Locate the cell with the specified text and output its (x, y) center coordinate. 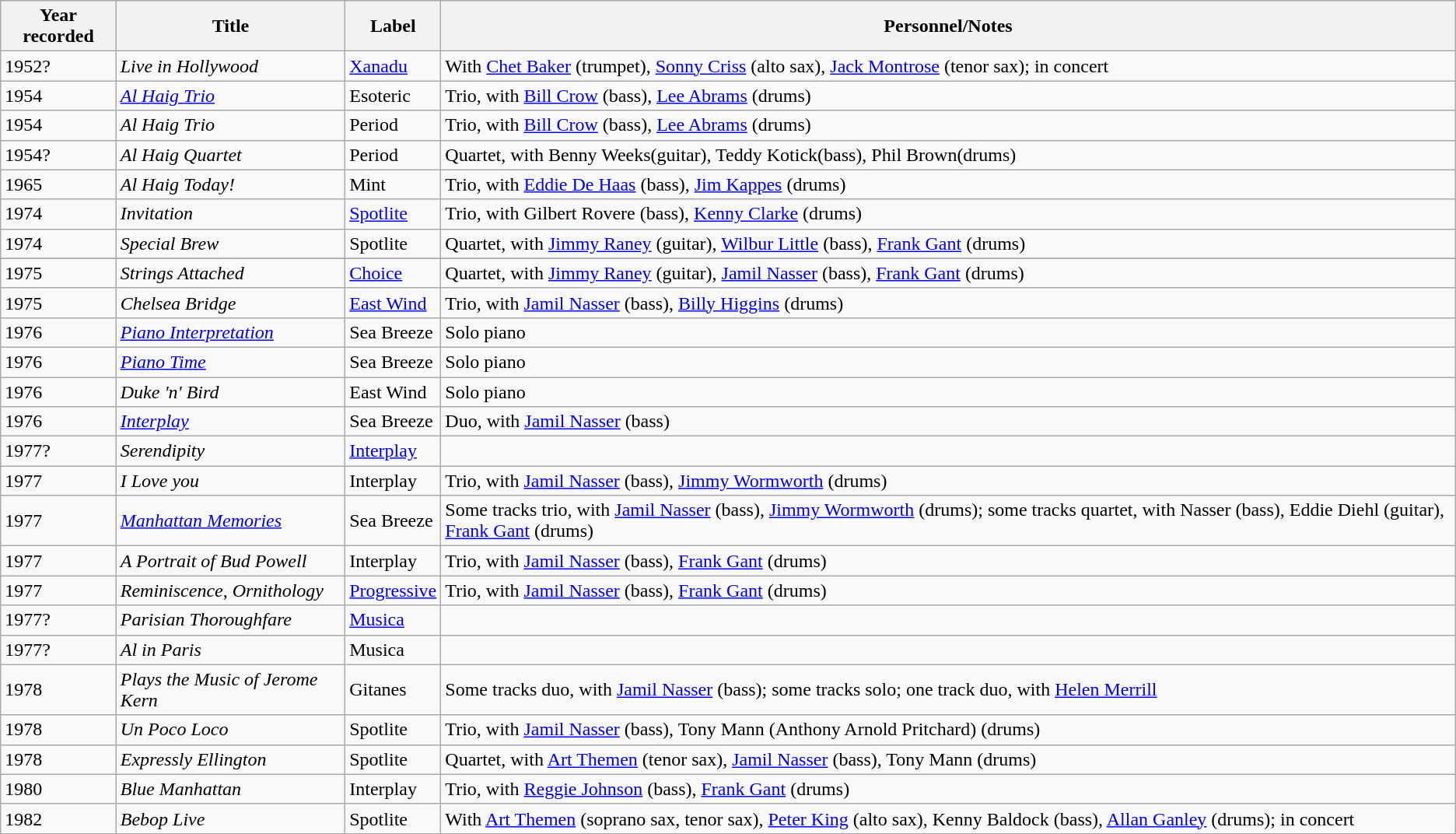
Quartet, with Jimmy Raney (guitar), Wilbur Little (bass), Frank Gant (drums) (948, 244)
Some tracks duo, with Jamil Nasser (bass); some tracks solo; one track duo, with Helen Merrill (948, 689)
1954? (58, 155)
Duke 'n' Bird (230, 391)
Bebop Live (230, 818)
Trio, with Jamil Nasser (bass), Billy Higgins (drums) (948, 303)
Title (230, 26)
Serendipity (230, 451)
Quartet, with Art Themen (tenor sax), Jamil Nasser (bass), Tony Mann (drums) (948, 759)
Progressive (394, 590)
Piano Interpretation (230, 332)
Live in Hollywood (230, 66)
Strings Attached (230, 273)
I Love you (230, 481)
1952? (58, 66)
Trio, with Jamil Nasser (bass), Tony Mann (Anthony Arnold Pritchard) (drums) (948, 730)
Al Haig Today! (230, 184)
Choice (394, 273)
1982 (58, 818)
Mint (394, 184)
Un Poco Loco (230, 730)
Chelsea Bridge (230, 303)
Reminiscence, Ornithology (230, 590)
Parisian Thoroughfare (230, 620)
A Portrait of Bud Powell (230, 561)
Xanadu (394, 66)
Blue Manhattan (230, 789)
Plays the Music of Jerome Kern (230, 689)
Quartet, with Jimmy Raney (guitar), Jamil Nasser (bass), Frank Gant (drums) (948, 273)
Al Haig Quartet (230, 155)
Invitation (230, 214)
Piano Time (230, 362)
Personnel/Notes (948, 26)
Trio, with Eddie De Haas (bass), Jim Kappes (drums) (948, 184)
1965 (58, 184)
Trio, with Jamil Nasser (bass), Jimmy Wormworth (drums) (948, 481)
Manhattan Memories (230, 521)
Trio, with Gilbert Rovere (bass), Kenny Clarke (drums) (948, 214)
1980 (58, 789)
Label (394, 26)
Al in Paris (230, 650)
With Chet Baker (trumpet), Sonny Criss (alto sax), Jack Montrose (tenor sax); in concert (948, 66)
Special Brew (230, 244)
Year recorded (58, 26)
Gitanes (394, 689)
Duo, with Jamil Nasser (bass) (948, 422)
Quartet, with Benny Weeks(guitar), Teddy Kotick(bass), Phil Brown(drums) (948, 155)
With Art Themen (soprano sax, tenor sax), Peter King (alto sax), Kenny Baldock (bass), Allan Ganley (drums); in concert (948, 818)
Trio, with Reggie Johnson (bass), Frank Gant (drums) (948, 789)
Expressly Ellington (230, 759)
Esoteric (394, 96)
